Capture the cell that displays the provided text and extract its [X, Y] central coordinate. 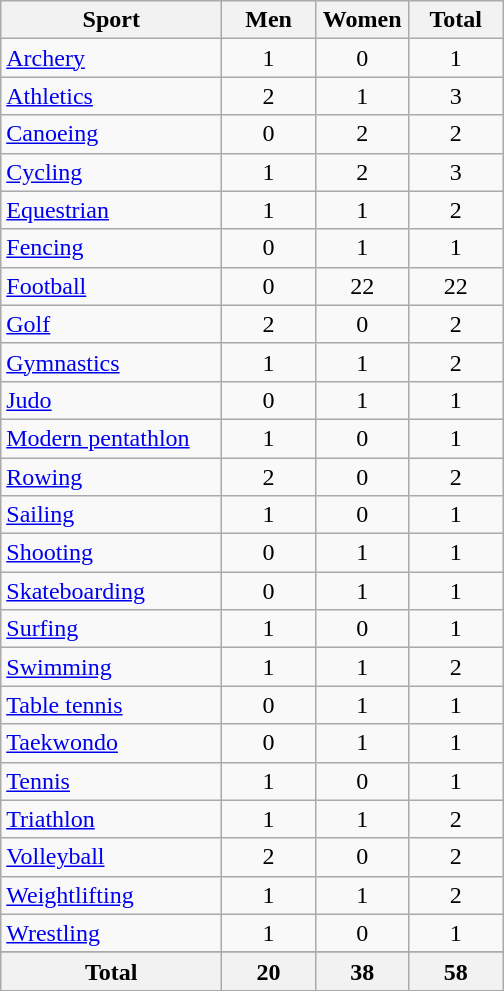
Women [362, 20]
Volleyball [112, 857]
20 [269, 971]
Tennis [112, 781]
Equestrian [112, 210]
Fencing [112, 248]
Taekwondo [112, 743]
Rowing [112, 477]
Surfing [112, 629]
Gymnastics [112, 362]
Swimming [112, 667]
58 [456, 971]
Archery [112, 58]
Football [112, 286]
Cycling [112, 172]
Modern pentathlon [112, 438]
Table tennis [112, 705]
Skateboarding [112, 591]
38 [362, 971]
Weightlifting [112, 895]
Men [269, 20]
Canoeing [112, 134]
Athletics [112, 96]
Wrestling [112, 933]
Shooting [112, 553]
Sailing [112, 515]
Sport [112, 20]
Judo [112, 400]
Golf [112, 324]
Triathlon [112, 819]
